Capture the cell that displays the provided text and extract its [X, Y] central coordinate. 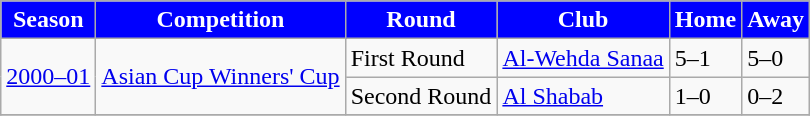
0–2 [776, 96]
Competition [220, 20]
Season [48, 20]
1–0 [705, 96]
Asian Cup Winners' Cup [220, 77]
5–0 [776, 58]
Al Shabab [583, 96]
Al-Wehda Sanaa [583, 58]
2000–01 [48, 77]
Second Round [421, 96]
Round [421, 20]
5–1 [705, 58]
Club [583, 20]
Away [776, 20]
Home [705, 20]
First Round [421, 58]
